Determine the [x, y] coordinate at the center of the cell enclosing the given text.  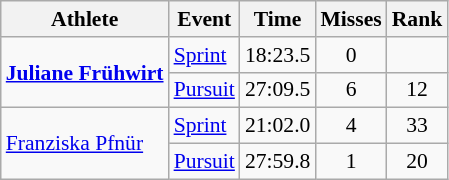
18:23.5 [278, 55]
0 [350, 55]
Athlete [85, 19]
Event [204, 19]
Juliane Frühwirt [85, 72]
20 [418, 162]
21:02.0 [278, 126]
12 [418, 90]
4 [350, 126]
Franziska Pfnür [85, 144]
6 [350, 90]
1 [350, 162]
Rank [418, 19]
Time [278, 19]
27:59.8 [278, 162]
Misses [350, 19]
27:09.5 [278, 90]
33 [418, 126]
